Find where the given text appears and provide that cell's center as [x, y] coordinate. 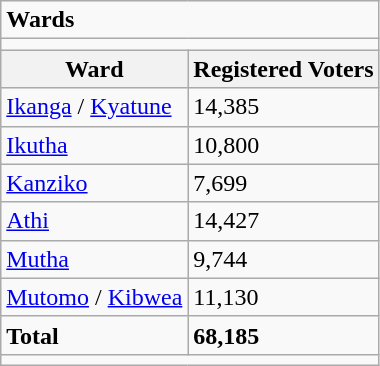
14,385 [284, 107]
Athi [94, 221]
Ward [94, 69]
Registered Voters [284, 69]
Kanziko [94, 183]
Ikanga / Kyatune [94, 107]
9,744 [284, 259]
7,699 [284, 183]
Ikutha [94, 145]
Wards [190, 20]
11,130 [284, 297]
14,427 [284, 221]
68,185 [284, 335]
Mutomo / Kibwea [94, 297]
Mutha [94, 259]
10,800 [284, 145]
Total [94, 335]
